From the cell containing the given text, extract its center point as (X, Y) coordinate. 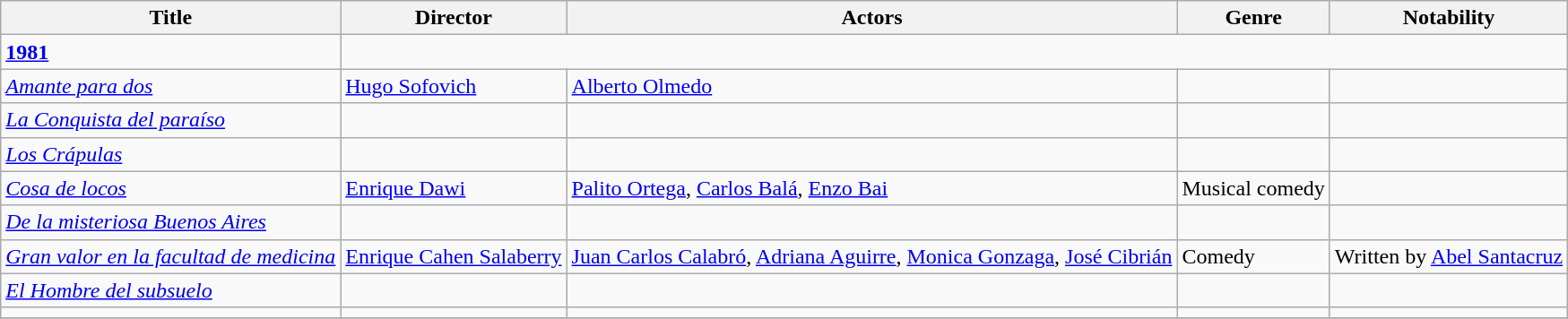
Notability (1449, 18)
Enrique Dawi (454, 188)
De la misteriosa Buenos Aires (170, 222)
Juan Carlos Calabró, Adriana Aguirre, Monica Gonzaga, José Cibrián (871, 256)
Hugo Sofovich (454, 86)
Amante para dos (170, 86)
Comedy (1253, 256)
Palito Ortega, Carlos Balá, Enzo Bai (871, 188)
Title (170, 18)
Genre (1253, 18)
Gran valor en la facultad de medicina (170, 256)
La Conquista del paraíso (170, 120)
Musical comedy (1253, 188)
1981 (170, 52)
El Hombre del subsuelo (170, 290)
Director (454, 18)
Actors (871, 18)
Alberto Olmedo (871, 86)
Cosa de locos (170, 188)
Enrique Cahen Salaberry (454, 256)
Written by Abel Santacruz (1449, 256)
Los Crápulas (170, 154)
